Output the (x, y) coordinate of the center of the cell containing the given text.  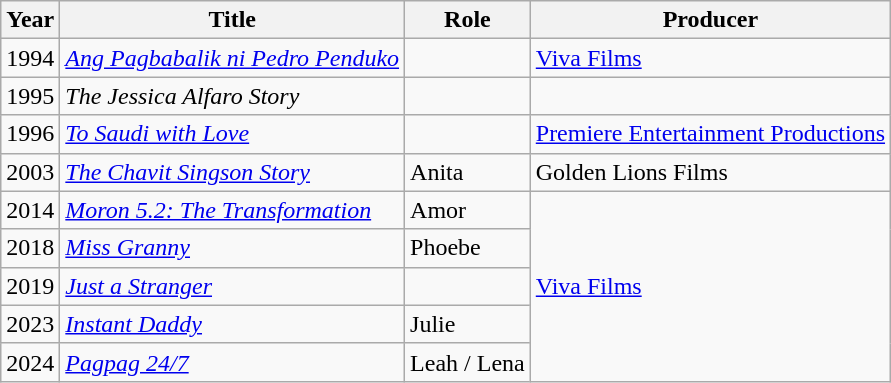
The Jessica Alfaro Story (232, 96)
Julie (468, 324)
Leah / Lena (468, 362)
Anita (468, 172)
Instant Daddy (232, 324)
1994 (30, 58)
Miss Granny (232, 248)
2023 (30, 324)
Pagpag 24/7 (232, 362)
2019 (30, 286)
To Saudi with Love (232, 134)
Amor (468, 210)
Just a Stranger (232, 286)
Ang Pagbabalik ni Pedro Penduko (232, 58)
Title (232, 20)
Moron 5.2: The Transformation (232, 210)
2018 (30, 248)
2003 (30, 172)
Role (468, 20)
Producer (710, 20)
1995 (30, 96)
1996 (30, 134)
Premiere Entertainment Productions (710, 134)
Golden Lions Films (710, 172)
The Chavit Singson Story (232, 172)
Phoebe (468, 248)
2024 (30, 362)
Year (30, 20)
2014 (30, 210)
